Find where the given text appears and provide that cell's center as (X, Y) coordinate. 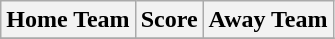
Score (169, 20)
Home Team (68, 20)
Away Team (268, 20)
